From the cell containing the given text, extract its center point as (X, Y) coordinate. 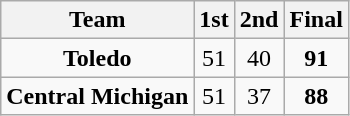
Team (98, 20)
37 (259, 96)
91 (316, 58)
Central Michigan (98, 96)
2nd (259, 20)
Final (316, 20)
Toledo (98, 58)
88 (316, 96)
1st (214, 20)
40 (259, 58)
